Pinpoint the cell where the given text exists, returning its [X, Y] midpoint coordinate. 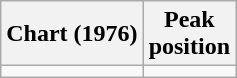
Peakposition [189, 34]
Chart (1976) [72, 34]
